Scan for the cell matching the given text and deliver its [X, Y] coordinate at center. 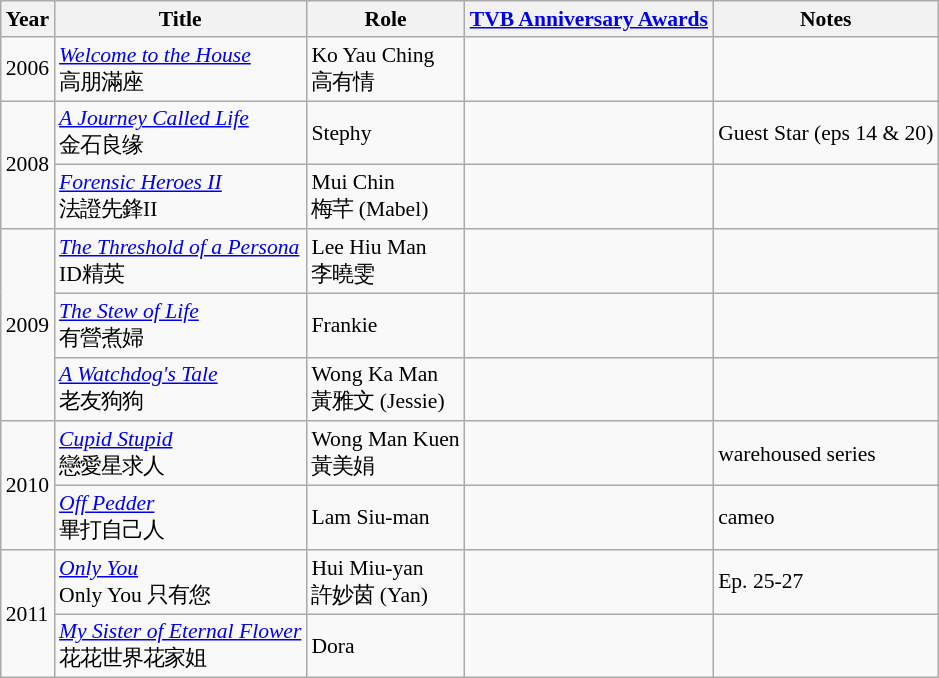
Mui Chin 梅芊 (Mabel) [385, 197]
Title [180, 19]
cameo [826, 518]
Year [28, 19]
Dora [385, 646]
Lam Siu-man [385, 518]
2009 [28, 325]
Forensic Heroes II 法證先鋒II [180, 197]
Wong Man Kuen 黃美娟 [385, 454]
TVB Anniversary Awards [589, 19]
Ep. 25-27 [826, 582]
2008 [28, 165]
The Stew of Life 有營煮婦 [180, 325]
Cupid Stupid 戀愛星求人 [180, 454]
My Sister of Eternal Flower 花花世界花家姐 [180, 646]
Guest Star (eps 14 & 20) [826, 133]
Frankie [385, 325]
Notes [826, 19]
2011 [28, 614]
Stephy [385, 133]
The Threshold of a Persona ID精英 [180, 261]
Hui Miu-yan 許妙茵 (Yan) [385, 582]
Only You Only You 只有您 [180, 582]
warehoused series [826, 454]
Ko Yau Ching 高有情 [385, 69]
A Journey Called Life 金石良缘 [180, 133]
Off Pedder 畢打自己人 [180, 518]
Wong Ka Man 黃雅文 (Jessie) [385, 389]
Welcome to the House 高朋滿座 [180, 69]
2010 [28, 486]
2006 [28, 69]
Lee Hiu Man 李曉雯 [385, 261]
Role [385, 19]
A Watchdog's Tale 老友狗狗 [180, 389]
